Search for the cell housing the specified text and yield its [x, y] center coordinate. 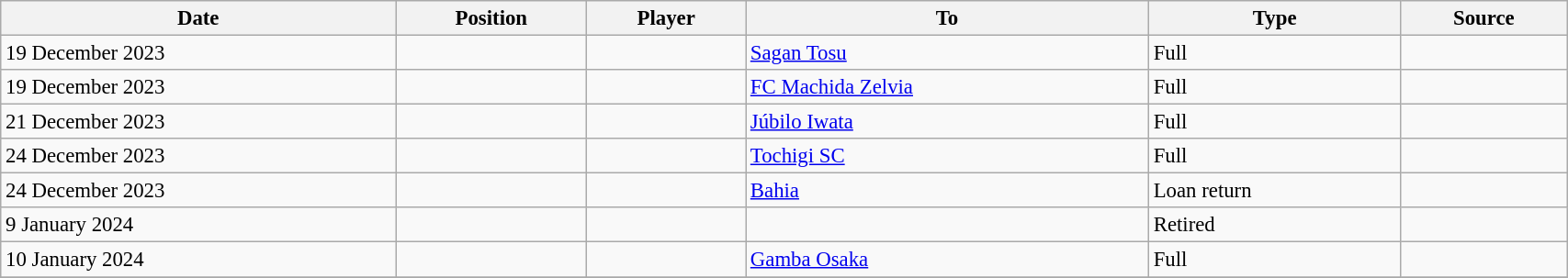
Tochigi SC [948, 156]
Sagan Tosu [948, 53]
To [948, 18]
Date [198, 18]
Player [667, 18]
Position [491, 18]
21 December 2023 [198, 122]
9 January 2024 [198, 225]
FC Machida Zelvia [948, 87]
Gamba Osaka [948, 260]
Source [1484, 18]
Bahia [948, 191]
Loan return [1275, 191]
Type [1275, 18]
Júbilo Iwata [948, 122]
10 January 2024 [198, 260]
Retired [1275, 225]
